Extract the [x, y] coordinate from the center of the cell holding the provided text.  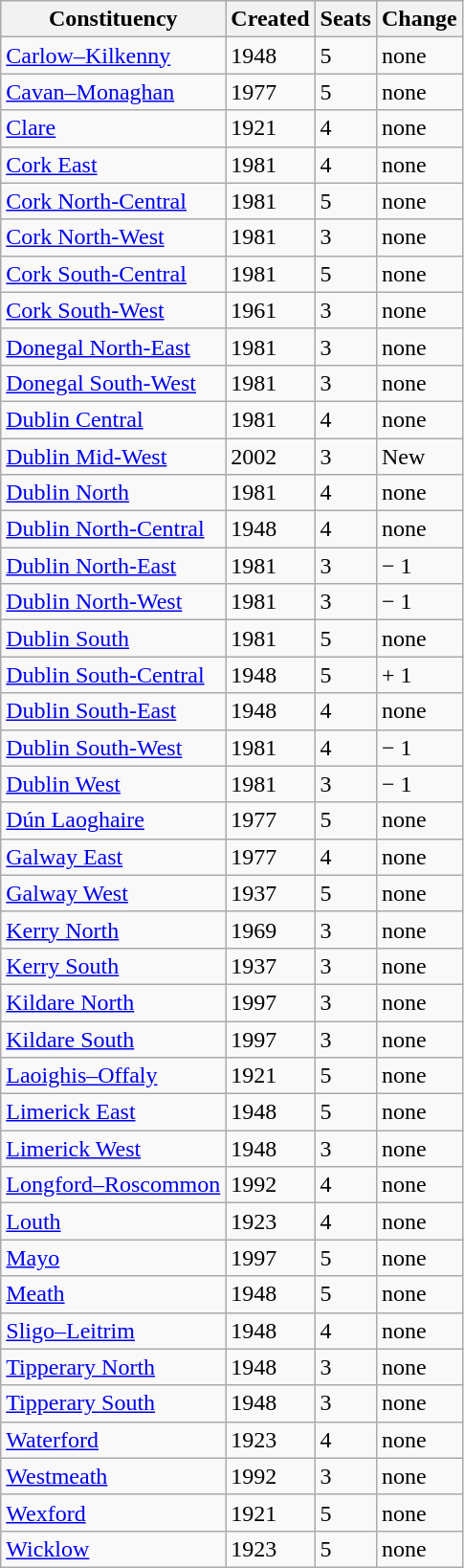
Limerick East [113, 1112]
Constituency [113, 19]
Kerry North [113, 930]
Mayo [113, 1258]
Cork South-Central [113, 274]
Kildare South [113, 1039]
Seats [345, 19]
Louth [113, 1221]
1969 [270, 930]
Dublin North [113, 493]
Wexford [113, 1512]
Cork North-Central [113, 201]
Dublin Central [113, 419]
Dublin North-East [113, 566]
Clare [113, 128]
Donegal North-East [113, 347]
Dublin Mid-West [113, 457]
Dublin South [113, 638]
Dublin North-Central [113, 529]
1961 [270, 310]
Donegal South-West [113, 383]
Tipperary North [113, 1367]
Tipperary South [113, 1403]
Dublin South-Central [113, 675]
Cavan–Monaghan [113, 92]
Dublin West [113, 784]
Laoighis–Offaly [113, 1076]
Cork South-West [113, 310]
Sligo–Leitrim [113, 1331]
Created [270, 19]
Cork East [113, 165]
Wicklow [113, 1549]
Westmeath [113, 1476]
Galway West [113, 893]
New [419, 457]
Change [419, 19]
Dublin South-East [113, 711]
Dublin North-West [113, 602]
Kerry South [113, 966]
2002 [270, 457]
Meath [113, 1294]
Cork North-West [113, 237]
+ 1 [419, 675]
Kildare North [113, 1002]
Carlow–Kilkenny [113, 56]
Waterford [113, 1440]
Dublin South-West [113, 748]
Limerick West [113, 1149]
Galway East [113, 857]
Dún Laoghaire [113, 820]
Longford–Roscommon [113, 1185]
